Pinpoint the cell where the given text exists, returning its (x, y) midpoint coordinate. 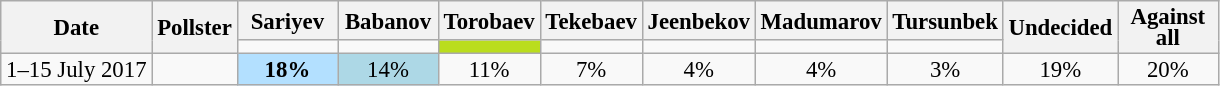
Jeenbekov (698, 20)
14% (388, 70)
20% (1168, 70)
11% (489, 70)
Babanov (388, 20)
1–15 July 2017 (76, 70)
Pollster (194, 28)
Undecided (1060, 28)
18% (288, 70)
Torobaev (489, 20)
3% (945, 70)
Sariyev (288, 20)
Tursunbek (945, 20)
Madumarov (821, 20)
Tekebaev (591, 20)
Date (76, 28)
Against all (1168, 28)
7% (591, 70)
19% (1060, 70)
